Determine the [x, y] coordinate at the center of the cell enclosing the given text.  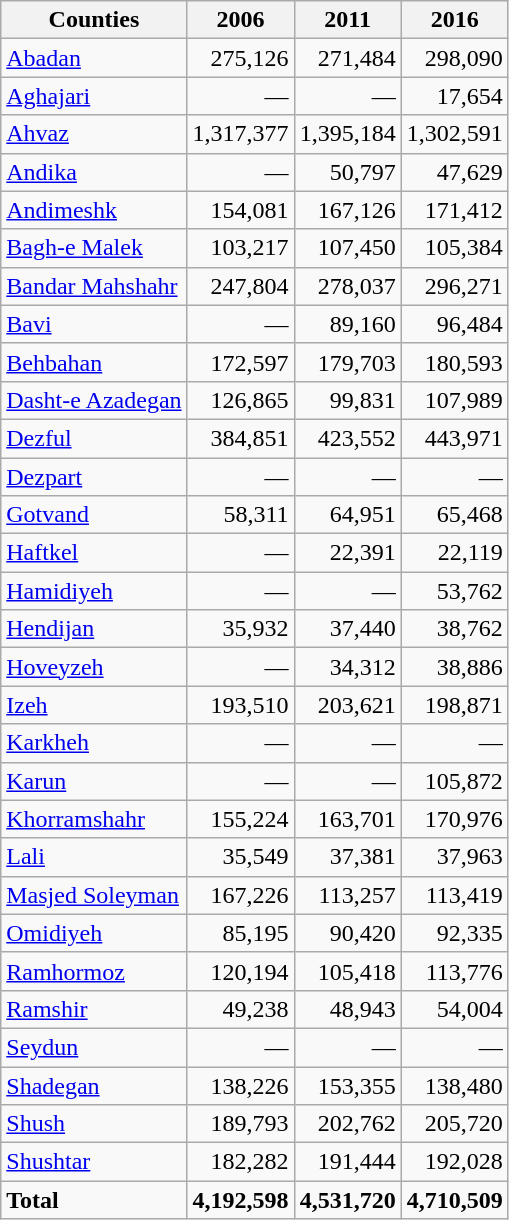
2006 [240, 20]
Andimeshk [94, 210]
167,126 [348, 210]
64,951 [348, 515]
180,593 [454, 362]
Shush [94, 1124]
Aghajari [94, 96]
105,384 [454, 248]
154,081 [240, 210]
Dasht-e Azadegan [94, 400]
271,484 [348, 58]
Khorramshahr [94, 819]
37,963 [454, 857]
Andika [94, 172]
Bandar Mahshahr [94, 286]
113,257 [348, 895]
90,420 [348, 933]
Dezpart [94, 477]
Total [94, 1200]
Dezful [94, 438]
179,703 [348, 362]
37,440 [348, 629]
1,395,184 [348, 134]
Abadan [94, 58]
2016 [454, 20]
4,710,509 [454, 1200]
22,391 [348, 553]
Behbahan [94, 362]
49,238 [240, 1009]
65,468 [454, 515]
58,311 [240, 515]
Shadegan [94, 1085]
198,871 [454, 705]
167,226 [240, 895]
202,762 [348, 1124]
126,865 [240, 400]
38,762 [454, 629]
113,419 [454, 895]
47,629 [454, 172]
Hoveyzeh [94, 667]
138,226 [240, 1085]
171,412 [454, 210]
172,597 [240, 362]
275,126 [240, 58]
193,510 [240, 705]
38,886 [454, 667]
163,701 [348, 819]
296,271 [454, 286]
Ahvaz [94, 134]
120,194 [240, 971]
443,971 [454, 438]
182,282 [240, 1162]
Seydun [94, 1047]
1,317,377 [240, 134]
Izeh [94, 705]
Ramshir [94, 1009]
192,028 [454, 1162]
Lali [94, 857]
105,872 [454, 781]
Ramhormoz [94, 971]
189,793 [240, 1124]
4,531,720 [348, 1200]
1,302,591 [454, 134]
2011 [348, 20]
Hamidiyeh [94, 591]
54,004 [454, 1009]
384,851 [240, 438]
105,418 [348, 971]
138,480 [454, 1085]
423,552 [348, 438]
153,355 [348, 1085]
113,776 [454, 971]
99,831 [348, 400]
35,549 [240, 857]
103,217 [240, 248]
205,720 [454, 1124]
85,195 [240, 933]
191,444 [348, 1162]
22,119 [454, 553]
53,762 [454, 591]
247,804 [240, 286]
35,932 [240, 629]
298,090 [454, 58]
48,943 [348, 1009]
34,312 [348, 667]
Bavi [94, 324]
Counties [94, 20]
Bagh-e Malek [94, 248]
Hendijan [94, 629]
Shushtar [94, 1162]
Omidiyeh [94, 933]
Masjed Soleyman [94, 895]
Gotvand [94, 515]
107,450 [348, 248]
50,797 [348, 172]
203,621 [348, 705]
Karkheh [94, 743]
4,192,598 [240, 1200]
278,037 [348, 286]
17,654 [454, 96]
107,989 [454, 400]
96,484 [454, 324]
37,381 [348, 857]
89,160 [348, 324]
Karun [94, 781]
170,976 [454, 819]
Haftkel [94, 553]
92,335 [454, 933]
155,224 [240, 819]
